Pinpoint the cell where the given text exists, returning its (X, Y) midpoint coordinate. 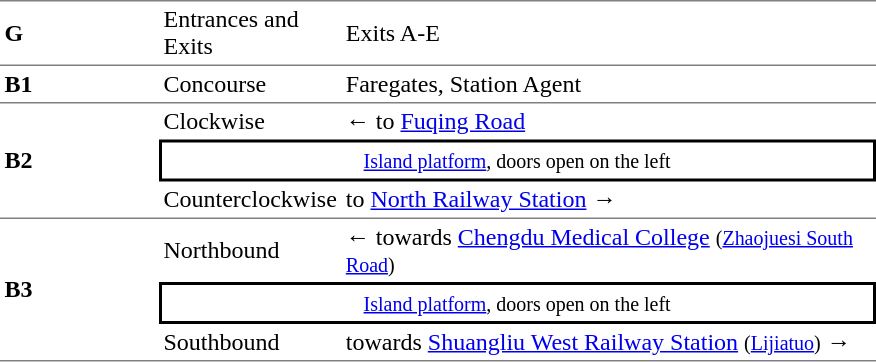
to North Railway Station → (608, 201)
Faregates, Station Agent (608, 85)
← towards Chengdu Medical College (Zhaojuesi South Road) (608, 250)
G (80, 33)
B2 (80, 162)
B1 (80, 85)
towards Shuangliu West Railway Station (Lijiatuo) → (608, 343)
Exits A-E (608, 33)
Southbound (250, 343)
Clockwise (250, 122)
Northbound (250, 250)
Entrances and Exits (250, 33)
Concourse (250, 85)
Counterclockwise (250, 201)
B3 (80, 290)
← to Fuqing Road (608, 122)
